Capture the cell that displays the provided text and extract its (x, y) central coordinate. 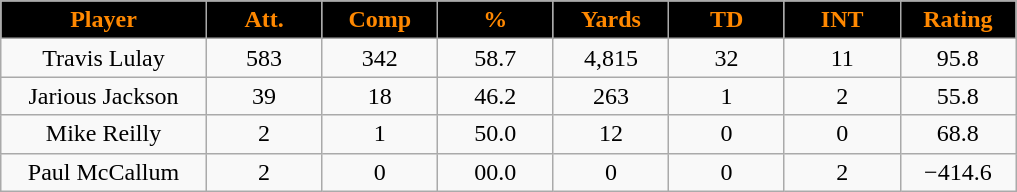
263 (611, 96)
00.0 (496, 172)
95.8 (958, 58)
INT (842, 20)
32 (727, 58)
−414.6 (958, 172)
12 (611, 134)
Paul McCallum (104, 172)
55.8 (958, 96)
Mike Reilly (104, 134)
Att. (264, 20)
4,815 (611, 58)
Travis Lulay (104, 58)
TD (727, 20)
50.0 (496, 134)
Rating (958, 20)
39 (264, 96)
Yards (611, 20)
68.8 (958, 134)
11 (842, 58)
Jarious Jackson (104, 96)
% (496, 20)
18 (380, 96)
Player (104, 20)
583 (264, 58)
46.2 (496, 96)
342 (380, 58)
Comp (380, 20)
58.7 (496, 58)
